Detect which cell encompasses the target text, then output its [X, Y] center coordinate. 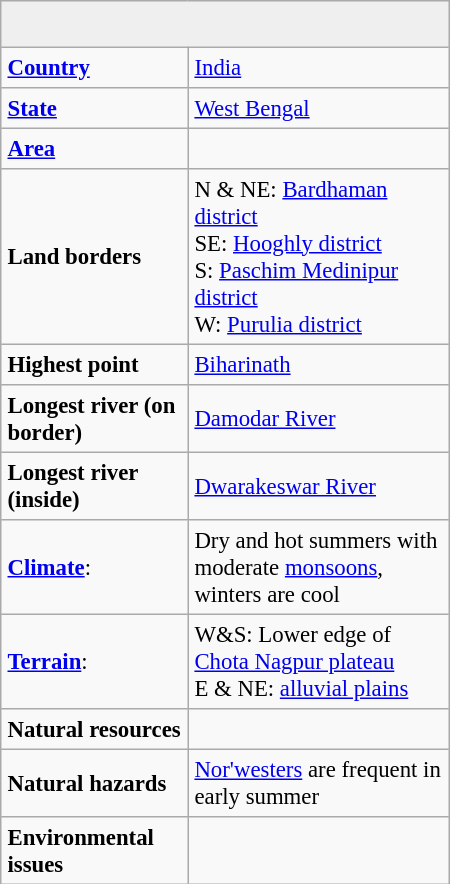
Land borders [94, 256]
India [319, 67]
Environmental issues [94, 850]
Area [94, 148]
Biharinath [319, 364]
Natural resources [94, 728]
West Bengal [319, 107]
Longest river (inside) [94, 486]
Terrain: [94, 661]
State [94, 107]
Dwarakeswar River [319, 486]
Country [94, 67]
Highest point [94, 364]
Damodar River [319, 418]
Natural hazards [94, 783]
Nor'westers are frequent in early summer [319, 783]
Longest river (on border) [94, 418]
Climate: [94, 566]
Dry and hot summers with moderate monsoons, winters are cool [319, 566]
N & NE: Bardhaman districtSE: Hooghly districtS: Paschim Medinipur districtW: Purulia district [319, 256]
W&S: Lower edge of Chota Nagpur plateau E & NE: alluvial plains [319, 661]
